Identify which cell holds the provided text, then report its [X, Y] central coordinate. 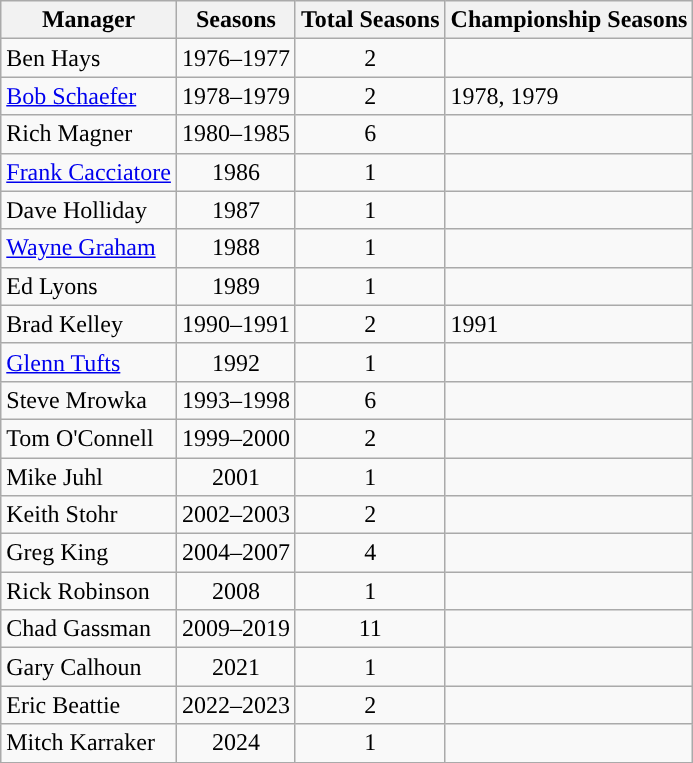
Brad Kelley [89, 324]
1978–1979 [236, 96]
1993–1998 [236, 400]
1992 [236, 362]
2008 [236, 591]
Greg King [89, 553]
Manager [89, 20]
2002–2003 [236, 515]
Tom O'Connell [89, 438]
Dave Holliday [89, 210]
Bob Schaefer [89, 96]
1976–1977 [236, 58]
Rick Robinson [89, 591]
1980–1985 [236, 134]
1978, 1979 [569, 96]
4 [370, 553]
Wayne Graham [89, 248]
2021 [236, 667]
11 [370, 629]
1987 [236, 210]
Seasons [236, 20]
2009–2019 [236, 629]
Eric Beattie [89, 705]
Championship Seasons [569, 20]
Mitch Karraker [89, 743]
Frank Cacciatore [89, 172]
Ed Lyons [89, 286]
Total Seasons [370, 20]
1999–2000 [236, 438]
2022–2023 [236, 705]
Chad Gassman [89, 629]
1986 [236, 172]
Rich Magner [89, 134]
Steve Mrowka [89, 400]
Glenn Tufts [89, 362]
Gary Calhoun [89, 667]
2004–2007 [236, 553]
2024 [236, 743]
Keith Stohr [89, 515]
Mike Juhl [89, 477]
1990–1991 [236, 324]
2001 [236, 477]
Ben Hays [89, 58]
1989 [236, 286]
1988 [236, 248]
1991 [569, 324]
